For the text-containing cell, return its midpoint in [X, Y] coordinate format. 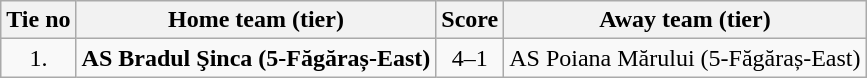
Home team (tier) [256, 20]
Tie no [38, 20]
Away team (tier) [685, 20]
Score [470, 20]
AS Poiana Mărului (5-Făgăraș-East) [685, 58]
AS Bradul Şinca (5-Făgăraș-East) [256, 58]
4–1 [470, 58]
1. [38, 58]
